Scan for the cell matching the given text and deliver its [X, Y] coordinate at center. 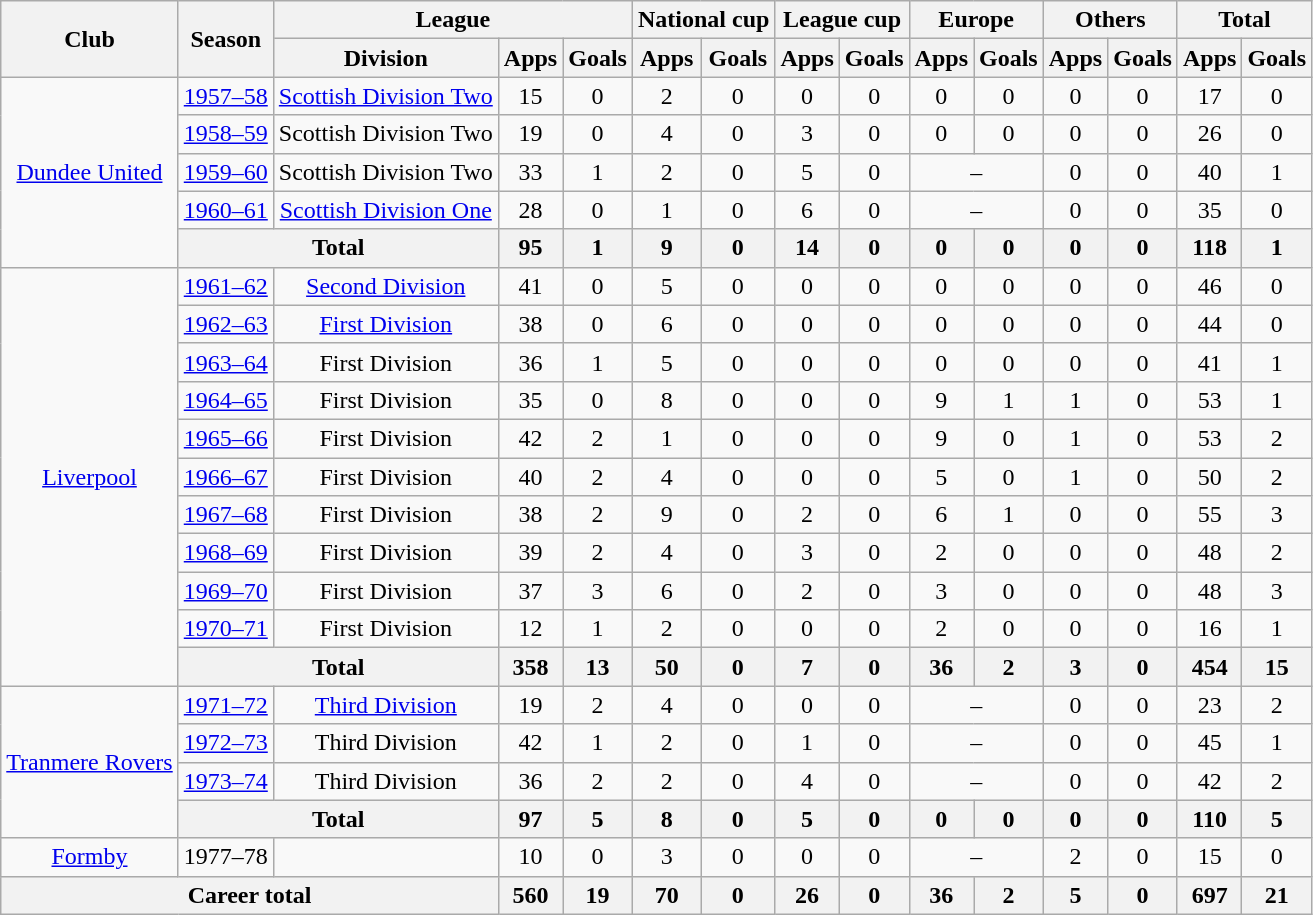
697 [1209, 895]
1962–63 [226, 324]
Season [226, 39]
Tranmere Rovers [90, 762]
Dundee United [90, 172]
Second Division [386, 286]
358 [530, 667]
1961–62 [226, 286]
1971–72 [226, 705]
37 [530, 591]
League [452, 20]
560 [530, 895]
13 [598, 667]
1965–66 [226, 438]
1973–74 [226, 781]
Club [90, 39]
1960–61 [226, 210]
39 [530, 553]
1963–64 [226, 362]
Formby [90, 857]
45 [1209, 743]
1957–58 [226, 96]
97 [530, 819]
21 [1277, 895]
95 [530, 248]
28 [530, 210]
1977–78 [226, 857]
17 [1209, 96]
46 [1209, 286]
44 [1209, 324]
National cup [703, 20]
12 [530, 629]
33 [530, 172]
Others [1110, 20]
Division [386, 58]
1966–67 [226, 477]
10 [530, 857]
1964–65 [226, 400]
118 [1209, 248]
1969–70 [226, 591]
Career total [250, 895]
7 [807, 667]
70 [666, 895]
110 [1209, 819]
16 [1209, 629]
1968–69 [226, 553]
1958–59 [226, 134]
55 [1209, 515]
454 [1209, 667]
1970–71 [226, 629]
23 [1209, 705]
League cup [842, 20]
1959–60 [226, 172]
14 [807, 248]
Scottish Division One [386, 210]
Europe [976, 20]
1967–68 [226, 515]
Liverpool [90, 476]
1972–73 [226, 743]
